For the text-containing cell, return its midpoint in (X, Y) coordinate format. 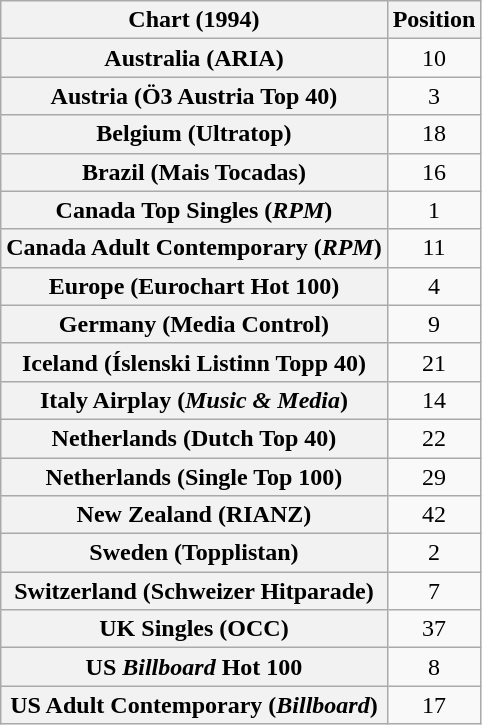
Canada Adult Contemporary (RPM) (194, 248)
22 (434, 438)
1 (434, 210)
2 (434, 553)
4 (434, 286)
18 (434, 134)
Italy Airplay (Music & Media) (194, 400)
Iceland (Íslenski Listinn Topp 40) (194, 362)
Netherlands (Dutch Top 40) (194, 438)
Sweden (Topplistan) (194, 553)
3 (434, 96)
Germany (Media Control) (194, 324)
17 (434, 705)
Netherlands (Single Top 100) (194, 477)
Brazil (Mais Tocadas) (194, 172)
37 (434, 629)
8 (434, 667)
New Zealand (RIANZ) (194, 515)
14 (434, 400)
Canada Top Singles (RPM) (194, 210)
10 (434, 58)
UK Singles (OCC) (194, 629)
9 (434, 324)
Switzerland (Schweizer Hitparade) (194, 591)
US Adult Contemporary (Billboard) (194, 705)
US Billboard Hot 100 (194, 667)
Position (434, 20)
Australia (ARIA) (194, 58)
Europe (Eurochart Hot 100) (194, 286)
16 (434, 172)
7 (434, 591)
Austria (Ö3 Austria Top 40) (194, 96)
11 (434, 248)
29 (434, 477)
42 (434, 515)
21 (434, 362)
Chart (1994) (194, 20)
Belgium (Ultratop) (194, 134)
